From the cell containing the given text, extract its center point as [x, y] coordinate. 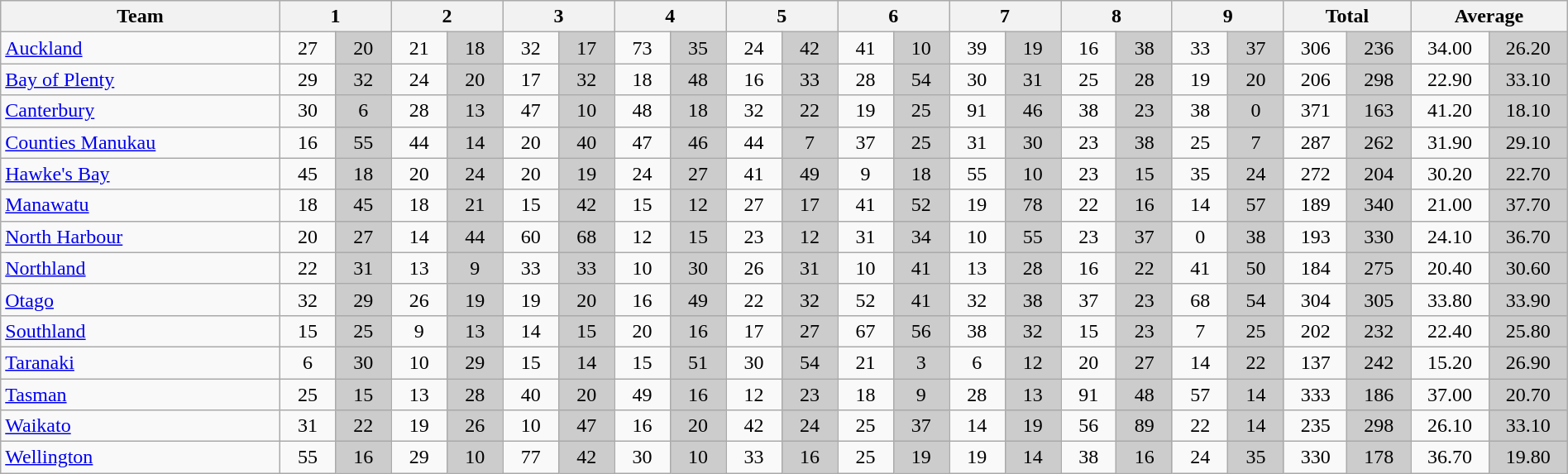
5 [782, 17]
1 [336, 17]
15.20 [1451, 362]
26.10 [1451, 426]
22.70 [1528, 174]
Otago [141, 299]
Team [141, 17]
8 [1116, 17]
37.70 [1528, 205]
34 [921, 237]
186 [1379, 395]
89 [1145, 426]
235 [1315, 426]
Hawke's Bay [141, 174]
202 [1315, 331]
184 [1315, 268]
30.20 [1451, 174]
77 [531, 457]
Counties Manukau [141, 142]
51 [698, 362]
163 [1379, 111]
275 [1379, 268]
236 [1379, 48]
37.00 [1451, 395]
30.60 [1528, 268]
340 [1379, 205]
262 [1379, 142]
20.40 [1451, 268]
193 [1315, 237]
2 [447, 17]
26.90 [1528, 362]
22.40 [1451, 331]
North Harbour [141, 237]
50 [1255, 268]
306 [1315, 48]
Tasman [141, 395]
Taranaki [141, 362]
333 [1315, 395]
22.90 [1451, 79]
Total [1346, 17]
25.80 [1528, 331]
287 [1315, 142]
41.20 [1451, 111]
60 [531, 237]
Auckland [141, 48]
137 [1315, 362]
272 [1315, 174]
33.80 [1451, 299]
371 [1315, 111]
189 [1315, 205]
21.00 [1451, 205]
33.90 [1528, 299]
305 [1379, 299]
242 [1379, 362]
Canterbury [141, 111]
31.90 [1451, 142]
204 [1379, 174]
29.10 [1528, 142]
34.00 [1451, 48]
Bay of Plenty [141, 79]
78 [1032, 205]
26.20 [1528, 48]
178 [1379, 457]
Waikato [141, 426]
67 [865, 331]
39 [978, 48]
Southland [141, 331]
232 [1379, 331]
Wellington [141, 457]
Average [1489, 17]
18.10 [1528, 111]
73 [642, 48]
19.80 [1528, 457]
206 [1315, 79]
Northland [141, 268]
24.10 [1451, 237]
304 [1315, 299]
4 [670, 17]
20.70 [1528, 395]
Manawatu [141, 205]
